Return (X, Y) of the center of cell containing provided text 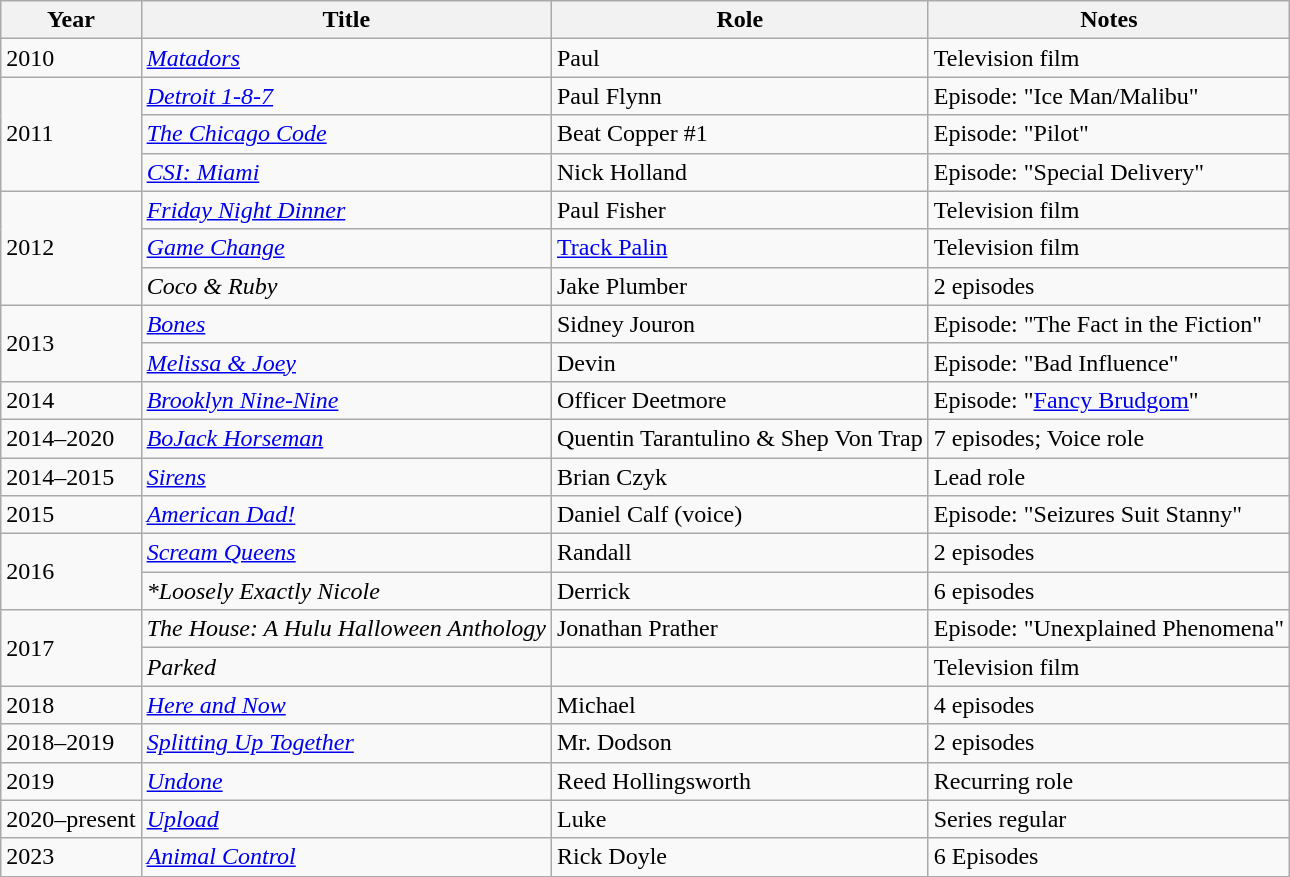
Animal Control (346, 857)
American Dad! (346, 515)
Sidney Jouron (740, 324)
Series regular (1108, 819)
7 episodes; Voice role (1108, 438)
2014–2015 (71, 477)
Track Palin (740, 248)
2019 (71, 781)
Episode: "Seizures Suit Stanny" (1108, 515)
Michael (740, 705)
Upload (346, 819)
Paul (740, 58)
Devin (740, 362)
2015 (71, 515)
Episode: "Fancy Brudgom" (1108, 400)
Brooklyn Nine-Nine (346, 400)
2020–present (71, 819)
Parked (346, 667)
Brian Czyk (740, 477)
Detroit 1-8-7 (346, 96)
Daniel Calf (voice) (740, 515)
Year (71, 20)
6 Episodes (1108, 857)
Lead role (1108, 477)
Game Change (346, 248)
2011 (71, 134)
2018–2019 (71, 743)
BoJack Horseman (346, 438)
2018 (71, 705)
Recurring role (1108, 781)
Sirens (346, 477)
Episode: "Ice Man/Malibu" (1108, 96)
Paul Flynn (740, 96)
Quentin Tarantulino & Shep Von Trap (740, 438)
2014–2020 (71, 438)
2010 (71, 58)
Episode: "The Fact in the Fiction" (1108, 324)
CSI: Miami (346, 172)
Mr. Dodson (740, 743)
Officer Deetmore (740, 400)
Coco & Ruby (346, 286)
2023 (71, 857)
Notes (1108, 20)
Derrick (740, 591)
Episode: "Bad Influence" (1108, 362)
Bones (346, 324)
Beat Copper #1 (740, 134)
Nick Holland (740, 172)
2012 (71, 248)
4 episodes (1108, 705)
6 episodes (1108, 591)
*Loosely Exactly Nicole (346, 591)
Jonathan Prather (740, 629)
Scream Queens (346, 553)
Undone (346, 781)
Episode: "Special Delivery" (1108, 172)
The House: A Hulu Halloween Anthology (346, 629)
Title (346, 20)
2016 (71, 572)
Randall (740, 553)
2017 (71, 648)
Matadors (346, 58)
Reed Hollingsworth (740, 781)
Role (740, 20)
Melissa & Joey (346, 362)
Here and Now (346, 705)
Splitting Up Together (346, 743)
Jake Plumber (740, 286)
Paul Fisher (740, 210)
Episode: "Pilot" (1108, 134)
2013 (71, 343)
Luke (740, 819)
Friday Night Dinner (346, 210)
Episode: "Unexplained Phenomena" (1108, 629)
Rick Doyle (740, 857)
2014 (71, 400)
The Chicago Code (346, 134)
